For the text-containing cell, return its midpoint in [X, Y] coordinate format. 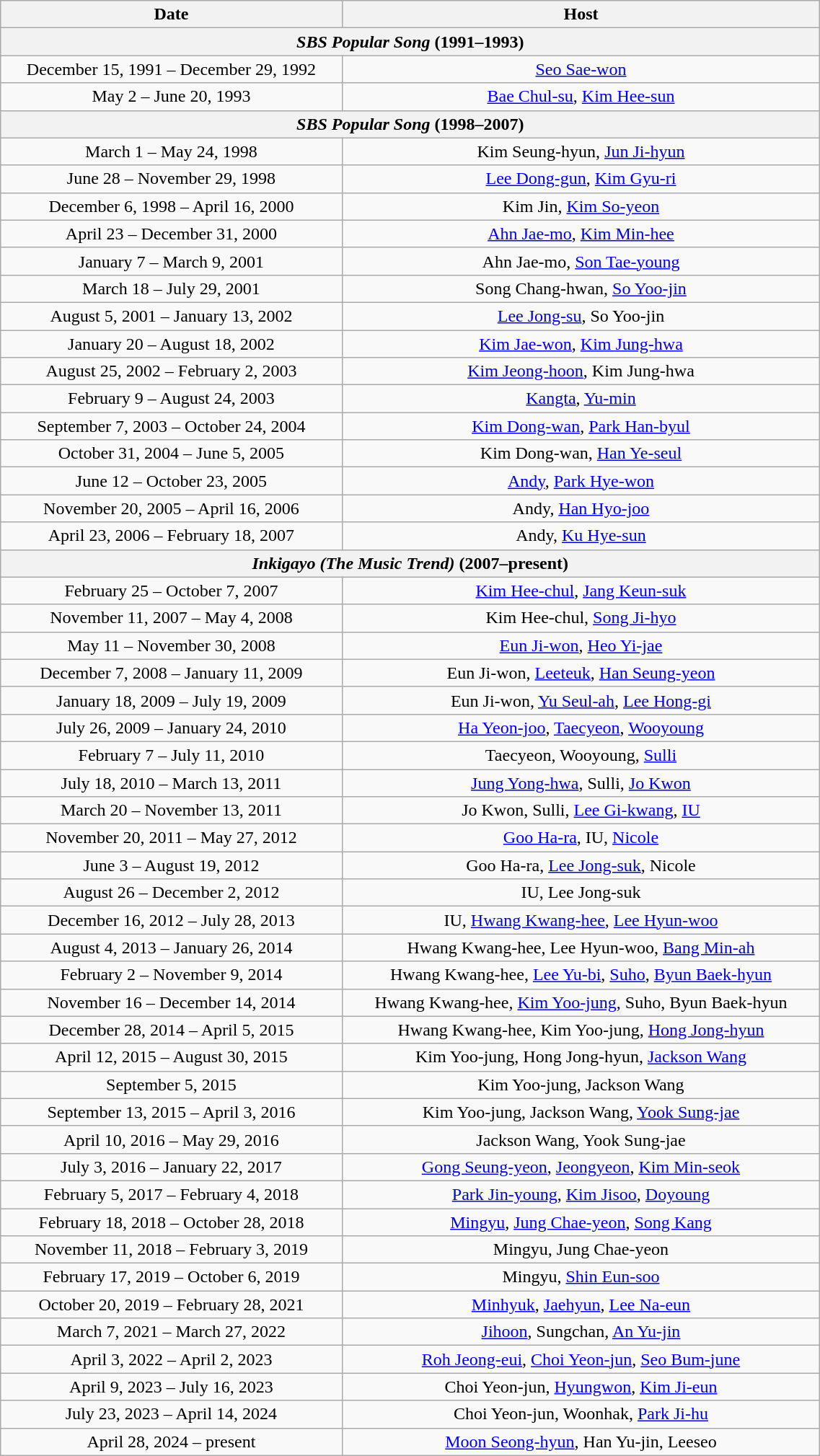
September 7, 2003 – October 24, 2004 [172, 426]
February 18, 2018 – October 28, 2018 [172, 1222]
April 23, 2006 – February 18, 2007 [172, 536]
December 6, 1998 – April 16, 2000 [172, 206]
January 18, 2009 – July 19, 2009 [172, 700]
IU, Hwang Kwang-hee, Lee Hyun-woo [581, 920]
Jihoon, Sungchan, An Yu-jin [581, 1332]
Andy, Han Hyo-joo [581, 508]
April 12, 2015 – August 30, 2015 [172, 1057]
August 4, 2013 – January 26, 2014 [172, 948]
February 25 – October 7, 2007 [172, 591]
August 5, 2001 – January 13, 2002 [172, 316]
May 11 – November 30, 2008 [172, 645]
July 3, 2016 – January 22, 2017 [172, 1167]
April 28, 2024 – present [172, 1442]
June 12 – October 23, 2005 [172, 481]
February 9 – August 24, 2003 [172, 399]
Jackson Wang, Yook Sung-jae [581, 1139]
October 20, 2019 – February 28, 2021 [172, 1305]
November 16 – December 14, 2014 [172, 1002]
Inkigayo (The Music Trend) (2007–present) [410, 563]
Song Chang-hwan, So Yoo-jin [581, 288]
Kim Dong-wan, Han Ye-seul [581, 454]
March 1 – May 24, 1998 [172, 151]
August 26 – December 2, 2012 [172, 893]
Roh Jeong-eui, Choi Yeon-jun, Seo Bum-june [581, 1359]
Gong Seung-yeon, Jeongyeon, Kim Min-seok [581, 1167]
Park Jin-young, Kim Jisoo, Doyoung [581, 1194]
Kangta, Yu-min [581, 399]
Jung Yong-hwa, Sulli, Jo Kwon [581, 782]
Kim Hee-chul, Jang Keun-suk [581, 591]
March 20 – November 13, 2011 [172, 811]
Kim Dong-wan, Park Han-byul [581, 426]
November 11, 2007 – May 4, 2008 [172, 618]
Kim Yoo-jung, Hong Jong-hyun, Jackson Wang [581, 1057]
Taecyeon, Wooyoung, Sulli [581, 755]
Hwang Kwang-hee, Kim Yoo-jung, Suho, Byun Baek-hyun [581, 1002]
Goo Ha-ra, IU, Nicole [581, 838]
February 7 – July 11, 2010 [172, 755]
Andy, Park Hye-won [581, 481]
Eun Ji-won, Yu Seul-ah, Lee Hong-gi [581, 700]
Host [581, 14]
Eun Ji-won, Heo Yi-jae [581, 645]
December 28, 2014 – April 5, 2015 [172, 1030]
August 25, 2002 – February 2, 2003 [172, 371]
May 2 – June 20, 1993 [172, 97]
Kim Yoo-jung, Jackson Wang, Yook Sung-jae [581, 1112]
Choi Yeon-jun, Woonhak, Park Ji-hu [581, 1414]
November 20, 2011 – May 27, 2012 [172, 838]
Hwang Kwang-hee, Lee Hyun-woo, Bang Min-ah [581, 948]
September 5, 2015 [172, 1085]
February 17, 2019 – October 6, 2019 [172, 1277]
March 18 – July 29, 2001 [172, 288]
February 2 – November 9, 2014 [172, 975]
Eun Ji-won, Leeteuk, Han Seung-yeon [581, 673]
Mingyu, Shin Eun-soo [581, 1277]
January 7 – March 9, 2001 [172, 261]
April 3, 2022 – April 2, 2023 [172, 1359]
Hwang Kwang-hee, Lee Yu-bi, Suho, Byun Baek-hyun [581, 975]
November 11, 2018 – February 3, 2019 [172, 1250]
December 15, 1991 – December 29, 1992 [172, 69]
Bae Chul-su, Kim Hee-sun [581, 97]
March 7, 2021 – March 27, 2022 [172, 1332]
Date [172, 14]
Kim Seung-hyun, Jun Ji-hyun [581, 151]
Andy, Ku Hye-sun [581, 536]
Jo Kwon, Sulli, Lee Gi-kwang, IU [581, 811]
September 13, 2015 – April 3, 2016 [172, 1112]
Hwang Kwang-hee, Kim Yoo-jung, Hong Jong-hyun [581, 1030]
Ahn Jae-mo, Son Tae-young [581, 261]
Kim Jeong-hoon, Kim Jung-hwa [581, 371]
April 9, 2023 – July 16, 2023 [172, 1387]
February 5, 2017 – February 4, 2018 [172, 1194]
April 10, 2016 – May 29, 2016 [172, 1139]
Kim Hee-chul, Song Ji-hyo [581, 618]
Mingyu, Jung Chae-yeon [581, 1250]
October 31, 2004 – June 5, 2005 [172, 454]
June 28 – November 29, 1998 [172, 179]
Kim Jin, Kim So-yeon [581, 206]
Lee Jong-su, So Yoo-jin [581, 316]
SBS Popular Song (1998–2007) [410, 124]
Mingyu, Jung Chae-yeon, Song Kang [581, 1222]
SBS Popular Song (1991–1993) [410, 42]
Lee Dong-gun, Kim Gyu-ri [581, 179]
December 16, 2012 – July 28, 2013 [172, 920]
July 23, 2023 – April 14, 2024 [172, 1414]
Kim Jae-won, Kim Jung-hwa [581, 344]
July 18, 2010 – March 13, 2011 [172, 782]
Goo Ha-ra, Lee Jong-suk, Nicole [581, 865]
January 20 – August 18, 2002 [172, 344]
Ha Yeon-joo, Taecyeon, Wooyoung [581, 728]
Seo Sae-won [581, 69]
April 23 – December 31, 2000 [172, 234]
November 20, 2005 – April 16, 2006 [172, 508]
Ahn Jae-mo, Kim Min-hee [581, 234]
Kim Yoo-jung, Jackson Wang [581, 1085]
IU, Lee Jong-suk [581, 893]
Moon Seong-hyun, Han Yu-jin, Leeseo [581, 1442]
December 7, 2008 – January 11, 2009 [172, 673]
Choi Yeon-jun, Hyungwon, Kim Ji-eun [581, 1387]
July 26, 2009 – January 24, 2010 [172, 728]
Minhyuk, Jaehyun, Lee Na-eun [581, 1305]
June 3 – August 19, 2012 [172, 865]
